Scan for the cell matching the given text and deliver its (x, y) coordinate at center. 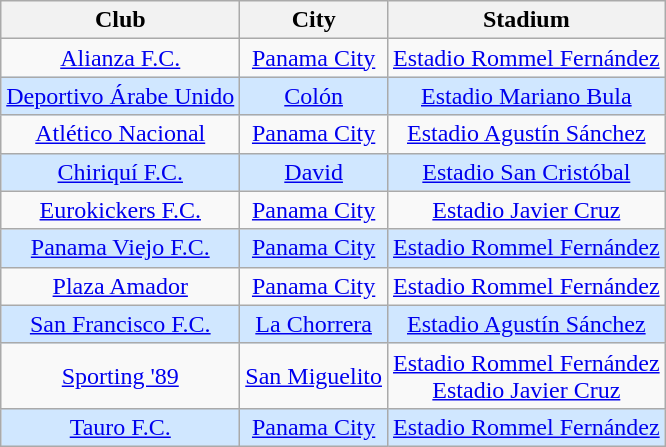
Club (120, 20)
Stadium (526, 20)
Sporting '89 (120, 376)
Estadio Javier Cruz (526, 210)
David (314, 172)
Colón (314, 96)
Atlético Nacional (120, 134)
La Chorrera (314, 324)
Deportivo Árabe Unido (120, 96)
Estadio Mariano Bula (526, 96)
Estadio San Cristóbal (526, 172)
San Francisco F.C. (120, 324)
Alianza F.C. (120, 58)
City (314, 20)
Eurokickers F.C. (120, 210)
San Miguelito (314, 376)
Chiriquí F.C. (120, 172)
Estadio Rommel FernándezEstadio Javier Cruz (526, 376)
Panama Viejo F.C. (120, 248)
Tauro F.C. (120, 427)
Plaza Amador (120, 286)
